Return [x, y] of the center of cell containing provided text 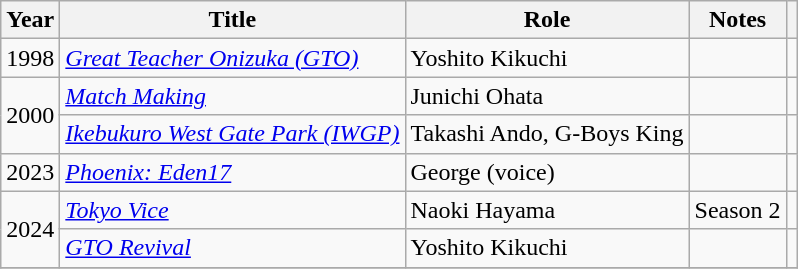
George (voice) [547, 172]
2024 [30, 229]
Role [547, 20]
1998 [30, 58]
Great Teacher Onizuka (GTO) [232, 58]
Phoenix: Eden17 [232, 172]
2023 [30, 172]
2000 [30, 115]
GTO Revival [232, 248]
Year [30, 20]
Match Making [232, 96]
Notes [738, 20]
Takashi Ando, G-Boys King [547, 134]
Season 2 [738, 210]
Naoki Hayama [547, 210]
Tokyo Vice [232, 210]
Title [232, 20]
Ikebukuro West Gate Park (IWGP) [232, 134]
Junichi Ohata [547, 96]
